Find where the given text appears and provide that cell's center as (x, y) coordinate. 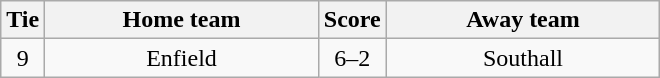
Home team (182, 20)
Tie (23, 20)
6–2 (352, 58)
Score (352, 20)
Enfield (182, 58)
9 (23, 58)
Southall (523, 58)
Away team (523, 20)
